Return (X, Y) of the center of cell containing provided text 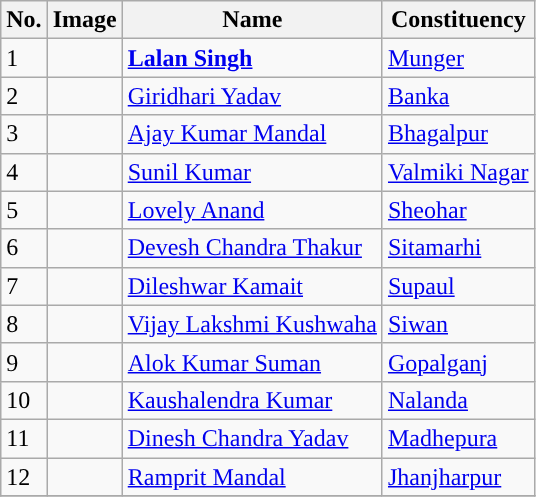
11 (24, 438)
Lovely Anand (252, 210)
Sunil Kumar (252, 172)
5 (24, 210)
6 (24, 248)
7 (24, 286)
Ramprit Mandal (252, 477)
8 (24, 324)
Nalanda (458, 400)
Bhagalpur (458, 134)
3 (24, 134)
9 (24, 362)
Name (252, 20)
4 (24, 172)
Dinesh Chandra Yadav (252, 438)
10 (24, 400)
Vijay Lakshmi Kushwaha (252, 324)
Lalan Singh (252, 58)
Siwan (458, 324)
Alok Kumar Suman (252, 362)
Munger (458, 58)
1 (24, 58)
Banka (458, 96)
Devesh Chandra Thakur (252, 248)
Supaul (458, 286)
Sheohar (458, 210)
Giridhari Yadav (252, 96)
2 (24, 96)
Image (84, 20)
Dileshwar Kamait (252, 286)
No. (24, 20)
Ajay Kumar Mandal (252, 134)
Gopalganj (458, 362)
Valmiki Nagar (458, 172)
Kaushalendra Kumar (252, 400)
Constituency (458, 20)
Jhanjharpur (458, 477)
Madhepura (458, 438)
Sitamarhi (458, 248)
12 (24, 477)
